Return [x, y] of the center of cell containing provided text 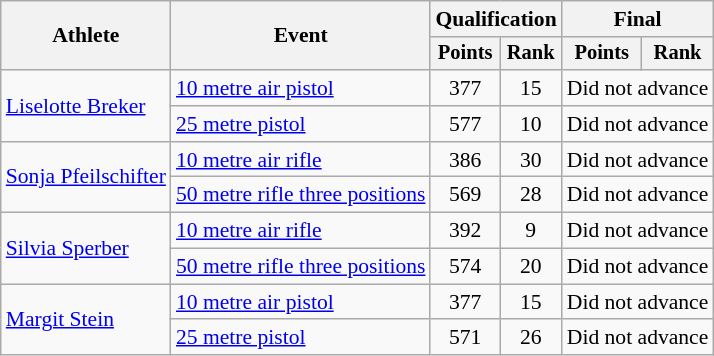
392 [464, 231]
Athlete [86, 36]
Sonja Pfeilschifter [86, 178]
10 [531, 124]
20 [531, 267]
Final [638, 19]
577 [464, 124]
Qualification [496, 19]
571 [464, 338]
569 [464, 195]
386 [464, 160]
30 [531, 160]
Liselotte Breker [86, 106]
28 [531, 195]
26 [531, 338]
Event [301, 36]
9 [531, 231]
Margit Stein [86, 320]
574 [464, 267]
Silvia Sperber [86, 248]
